Search for the cell housing the specified text and yield its (X, Y) center coordinate. 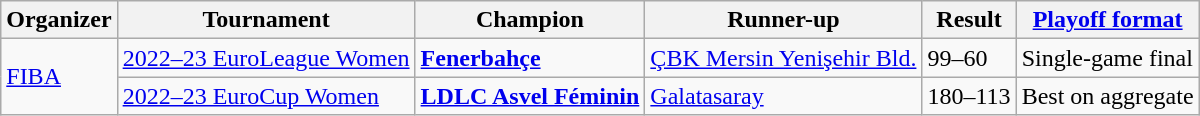
Fenerbahçe (530, 58)
Playoff format (1108, 20)
2022–23 EuroCup Women (266, 96)
Organizer (59, 20)
Champion (530, 20)
99–60 (969, 58)
Galatasaray (784, 96)
Best on aggregate (1108, 96)
Runner-up (784, 20)
FIBA (59, 77)
ÇBK Mersin Yenişehir Bld. (784, 58)
LDLC Asvel Féminin (530, 96)
180–113 (969, 96)
Tournament (266, 20)
Single-game final (1108, 58)
Result (969, 20)
2022–23 EuroLeague Women (266, 58)
